Return (X, Y) of the center of cell containing provided text 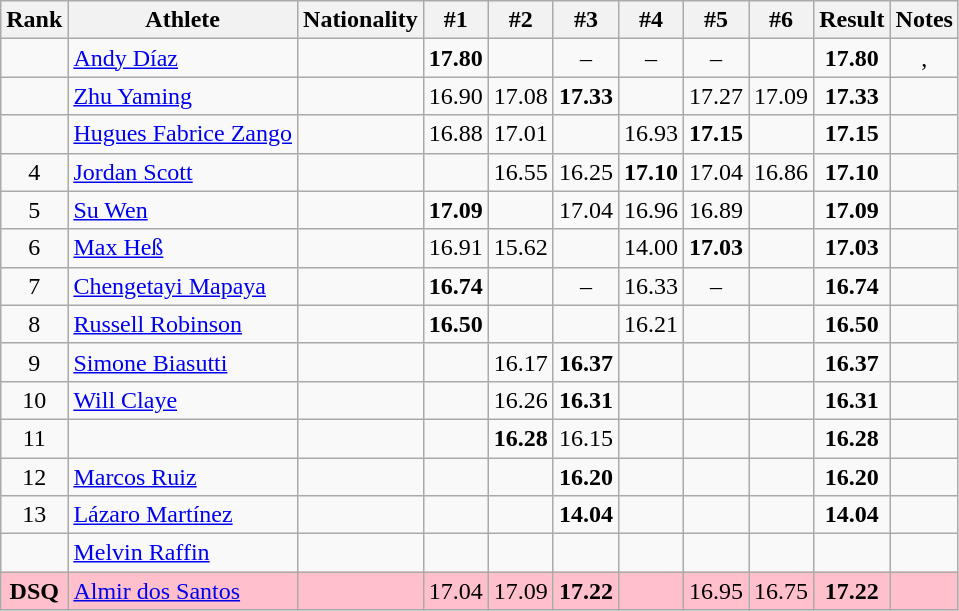
4 (34, 172)
Rank (34, 20)
Athlete (183, 20)
16.93 (650, 134)
16.96 (650, 210)
14.00 (650, 248)
16.15 (586, 438)
Zhu Yaming (183, 96)
Chengetayi Mapaya (183, 286)
8 (34, 324)
16.17 (520, 362)
16.88 (456, 134)
Will Claye (183, 400)
Lázaro Martínez (183, 515)
Max Heß (183, 248)
16.91 (456, 248)
Hugues Fabrice Zango (183, 134)
DSQ (34, 591)
16.25 (586, 172)
16.90 (456, 96)
16.33 (650, 286)
16.89 (716, 210)
Melvin Raffin (183, 553)
Result (852, 20)
6 (34, 248)
15.62 (520, 248)
10 (34, 400)
Nationality (361, 20)
17.08 (520, 96)
17.01 (520, 134)
Russell Robinson (183, 324)
17.27 (716, 96)
12 (34, 477)
#4 (650, 20)
Andy Díaz (183, 58)
5 (34, 210)
16.95 (716, 591)
16.75 (782, 591)
#3 (586, 20)
Su Wen (183, 210)
Simone Biasutti (183, 362)
11 (34, 438)
Jordan Scott (183, 172)
7 (34, 286)
Almir dos Santos (183, 591)
Notes (924, 20)
#6 (782, 20)
16.86 (782, 172)
16.26 (520, 400)
16.21 (650, 324)
#2 (520, 20)
Marcos Ruiz (183, 477)
13 (34, 515)
9 (34, 362)
#5 (716, 20)
16.55 (520, 172)
#1 (456, 20)
, (924, 58)
